For the text-containing cell, return its midpoint in [X, Y] coordinate format. 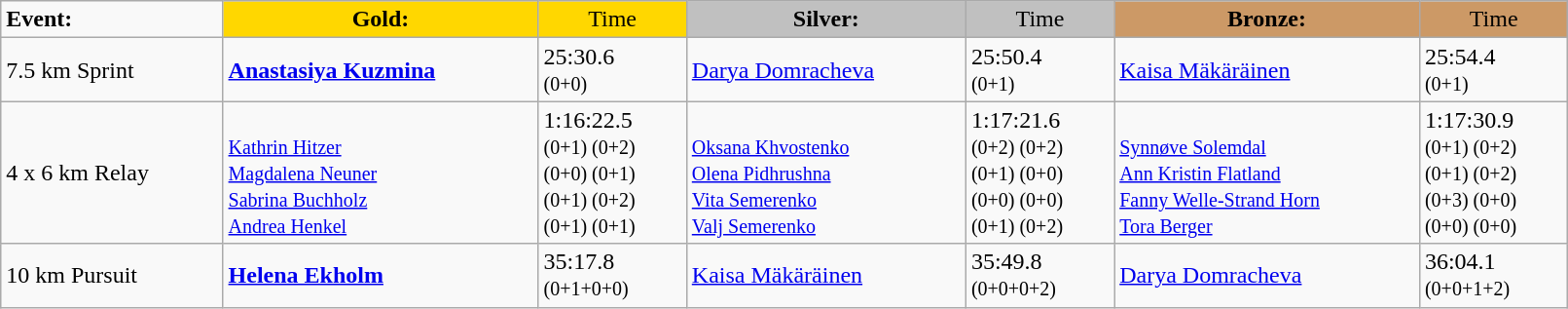
25:50.4(0+1) [1039, 70]
Event: [112, 19]
1:17:21.6(0+2) (0+2)(0+1) (0+0)(0+0) (0+0)(0+1) (0+2) [1039, 173]
1:16:22.5(0+1) (0+2)(0+0) (0+1)(0+1) (0+2)(0+1) (0+1) [612, 173]
Kathrin HitzerMagdalena NeunerSabrina BuchholzAndrea Henkel [381, 173]
Synnøve SolemdalAnn Kristin FlatlandFanny Welle-Strand HornTora Berger [1267, 173]
4 x 6 km Relay [112, 173]
35:17.8(0+1+0+0) [612, 275]
Helena Ekholm [381, 275]
Silver: [825, 19]
25:30.6(0+0) [612, 70]
Oksana KhvostenkoOlena PidhrushnaVita SemerenkoValj Semerenko [825, 173]
25:54.4(0+1) [1493, 70]
7.5 km Sprint [112, 70]
Anastasiya Kuzmina [381, 70]
10 km Pursuit [112, 275]
Bronze: [1267, 19]
35:49.8(0+0+0+2) [1039, 275]
Gold: [381, 19]
36:04.1(0+0+1+2) [1493, 275]
1:17:30.9(0+1) (0+2)(0+1) (0+2)(0+3) (0+0)(0+0) (0+0) [1493, 173]
